Capture the cell that displays the provided text and extract its (X, Y) central coordinate. 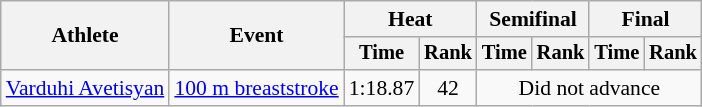
Semifinal (533, 19)
100 m breaststroke (256, 88)
Varduhi Avetisyan (86, 88)
1:18.87 (382, 88)
Final (645, 19)
Event (256, 36)
Athlete (86, 36)
Heat (410, 19)
Did not advance (590, 88)
42 (448, 88)
